For the text-containing cell, return its midpoint in [x, y] coordinate format. 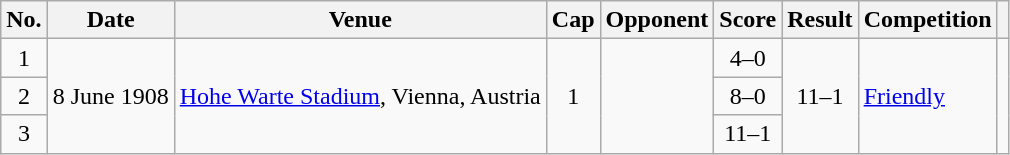
Friendly [928, 96]
Result [820, 20]
Date [110, 20]
Cap [573, 20]
Hohe Warte Stadium, Vienna, Austria [360, 96]
8–0 [748, 96]
Opponent [657, 20]
2 [24, 96]
4–0 [748, 58]
No. [24, 20]
8 June 1908 [110, 96]
3 [24, 134]
Score [748, 20]
Venue [360, 20]
Competition [928, 20]
